Capture the cell that displays the provided text and extract its (X, Y) central coordinate. 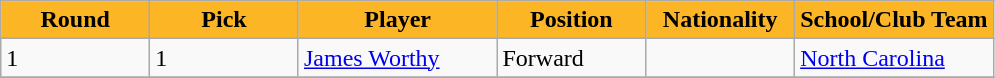
Player (397, 20)
Round (76, 20)
Nationality (720, 20)
Pick (224, 20)
James Worthy (397, 58)
School/Club Team (894, 20)
Forward (572, 58)
North Carolina (894, 58)
Position (572, 20)
